Capture the cell that displays the provided text and extract its (X, Y) central coordinate. 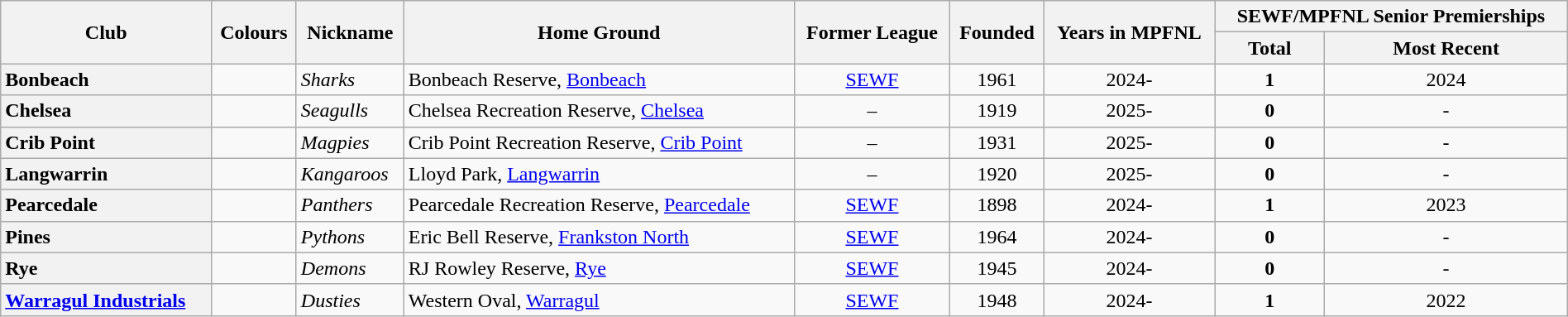
Colours (255, 32)
1945 (997, 268)
1898 (997, 205)
1961 (997, 79)
Demons (350, 268)
Rye (106, 268)
Seagulls (350, 111)
SEWF/MPFNL Senior Premierships (1391, 17)
Lloyd Park, Langwarrin (599, 174)
Pearcedale Recreation Reserve, Pearcedale (599, 205)
2024 (1446, 79)
Magpies (350, 142)
Kangaroos (350, 174)
1948 (997, 300)
1931 (997, 142)
Club (106, 32)
Dusties (350, 300)
Years in MPFNL (1130, 32)
Bonbeach Reserve, Bonbeach (599, 79)
RJ Rowley Reserve, Rye (599, 268)
Former League (872, 32)
Most Recent (1446, 48)
Pearcedale (106, 205)
Total (1270, 48)
Pythons (350, 237)
Panthers (350, 205)
2023 (1446, 205)
2022 (1446, 300)
Sharks (350, 79)
1919 (997, 111)
Chelsea Recreation Reserve, Chelsea (599, 111)
Western Oval, Warragul (599, 300)
1920 (997, 174)
Langwarrin (106, 174)
1964 (997, 237)
Pines (106, 237)
Home Ground (599, 32)
Warragul Industrials (106, 300)
Bonbeach (106, 79)
Chelsea (106, 111)
Crib Point Recreation Reserve, Crib Point (599, 142)
Eric Bell Reserve, Frankston North (599, 237)
Nickname (350, 32)
Crib Point (106, 142)
Founded (997, 32)
